Pinpoint the cell where the given text exists, returning its [X, Y] midpoint coordinate. 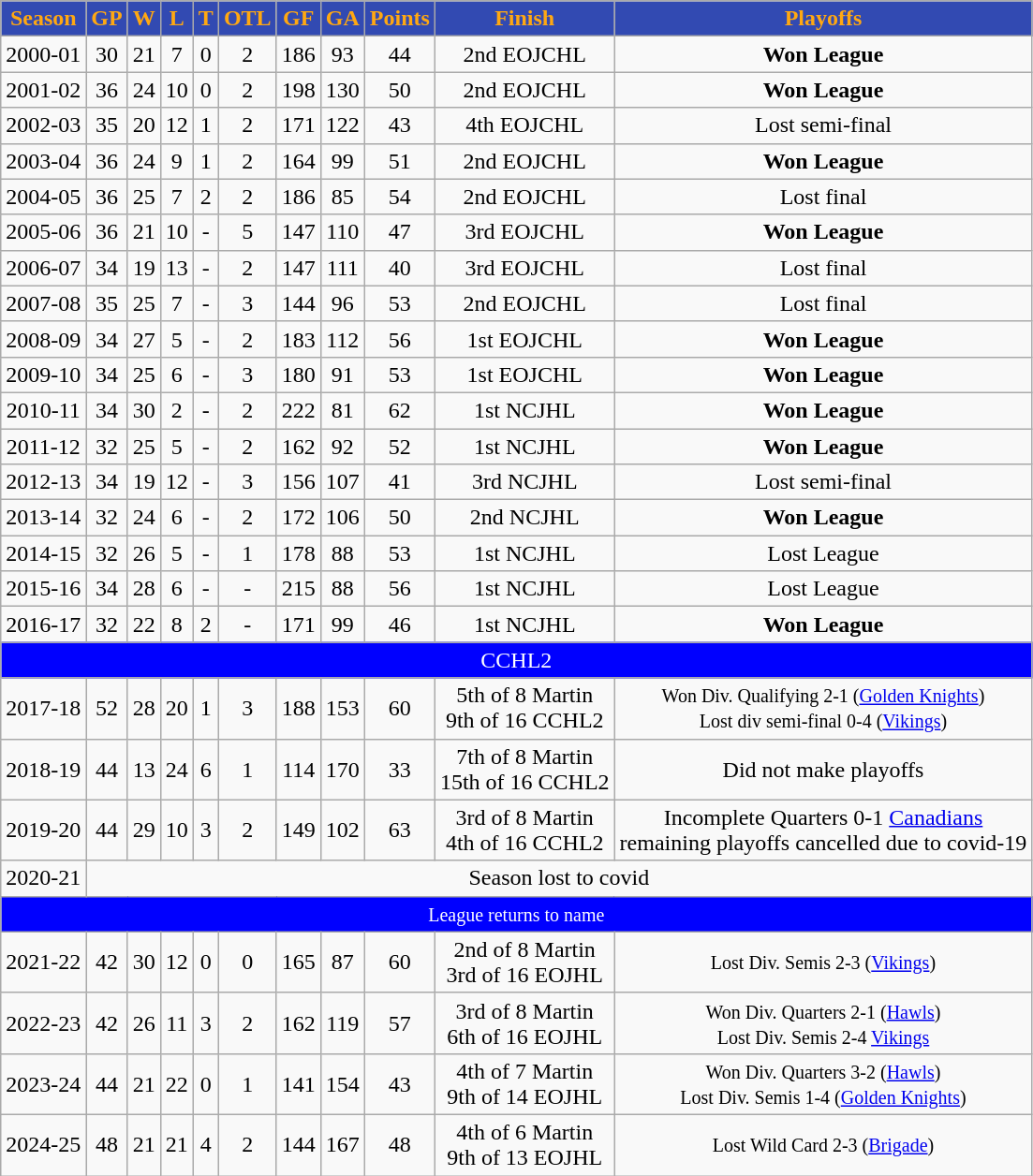
2nd NCJHL [524, 518]
9 [176, 161]
2000-01 [43, 54]
4th EOJCHL [524, 125]
2002-03 [43, 125]
2006-07 [43, 268]
215 [298, 589]
96 [343, 303]
149 [298, 830]
188 [298, 708]
GF [298, 19]
League returns to name [517, 914]
Did not make playoffs [823, 770]
5th of 8 Martin9th of 16 CCHL2 [524, 708]
164 [298, 161]
46 [399, 625]
63 [399, 830]
85 [343, 197]
2014-15 [43, 553]
153 [343, 708]
2nd of 8 Martin3rd of 16 EOJHL [524, 963]
2015-16 [43, 589]
Season [43, 19]
130 [343, 90]
107 [343, 482]
Lost Div. Semis 2-3 (Vikings) [823, 963]
Points [399, 19]
Won Div. Quarters 2-1 (Hawls)Lost Div. Semis 2-4 Vikings [823, 1022]
154 [343, 1084]
29 [144, 830]
Won Div. Quarters 3-2 (Hawls)Lost Div. Semis 1-4 (Golden Knights) [823, 1084]
2018-19 [43, 770]
2010-11 [43, 410]
122 [343, 125]
183 [298, 339]
2012-13 [43, 482]
2019-20 [43, 830]
91 [343, 375]
4th of 7 Martin9th of 14 EOJHL [524, 1084]
2016-17 [43, 625]
2024-25 [43, 1144]
180 [298, 375]
198 [298, 90]
2007-08 [43, 303]
GA [343, 19]
W [144, 19]
102 [343, 830]
Incomplete Quarters 0-1 Canadians remaining playoffs cancelled due to covid-19 [823, 830]
170 [343, 770]
222 [298, 410]
2008-09 [43, 339]
4th of 6 Martin9th of 13 EOJHL [524, 1144]
2023-24 [43, 1084]
3rd of 8 Martin6th of 16 EOJHL [524, 1022]
87 [343, 963]
3rd of 8 Martin4th of 16 CCHL2 [524, 830]
62 [399, 410]
40 [399, 268]
54 [399, 197]
OTL [247, 19]
11 [176, 1022]
2005-06 [43, 232]
178 [298, 553]
110 [343, 232]
27 [144, 339]
8 [176, 625]
114 [298, 770]
2022-23 [43, 1022]
Won Div. Qualifying 2-1 (Golden Knights)Lost div semi-final 0-4 (Vikings) [823, 708]
81 [343, 410]
165 [298, 963]
93 [343, 54]
3rd NCJHL [524, 482]
Playoffs [823, 19]
47 [399, 232]
2004-05 [43, 197]
41 [399, 482]
4 [206, 1144]
Lost Wild Card 2-3 (Brigade) [823, 1144]
2003-04 [43, 161]
2001-02 [43, 90]
Finish [524, 19]
141 [298, 1084]
172 [298, 518]
CCHL2 [517, 660]
112 [343, 339]
GP [107, 19]
T [206, 19]
106 [343, 518]
7th of 8 Martin15th of 16 CCHL2 [524, 770]
57 [399, 1022]
33 [399, 770]
167 [343, 1144]
92 [343, 447]
2009-10 [43, 375]
156 [298, 482]
2017-18 [43, 708]
2021-22 [43, 963]
L [176, 19]
Season lost to covid [559, 878]
2020-21 [43, 878]
51 [399, 161]
2011-12 [43, 447]
2013-14 [43, 518]
111 [343, 268]
119 [343, 1022]
